Return (X, Y) of the center of cell containing provided text 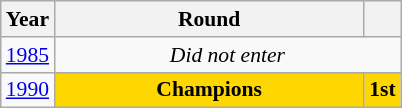
1st (382, 90)
Year (28, 19)
1985 (28, 55)
Did not enter (228, 55)
Champions (209, 90)
Round (209, 19)
1990 (28, 90)
